Return the [X, Y] coordinate for the center point of the cell that contains the specified text.  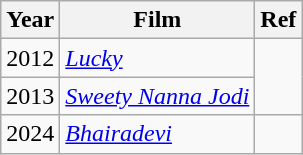
2013 [30, 96]
2012 [30, 58]
Year [30, 20]
Sweety Nanna Jodi [158, 96]
Bhairadevi [158, 134]
2024 [30, 134]
Film [158, 20]
Lucky [158, 58]
Ref [278, 20]
